Search for the cell housing the specified text and yield its [X, Y] center coordinate. 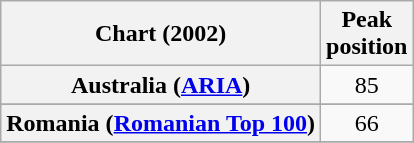
Chart (2002) [161, 34]
66 [367, 123]
Romania (Romanian Top 100) [161, 123]
Peakposition [367, 34]
Australia (ARIA) [161, 85]
85 [367, 85]
